Determine the (X, Y) coordinate at the center of the cell enclosing the given text.  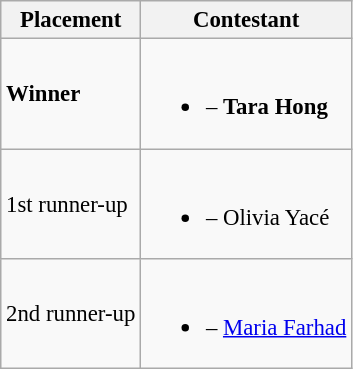
Contestant (246, 20)
– Olivia Yacé (246, 204)
1st runner-up (71, 204)
Placement (71, 20)
– Tara Hong (246, 94)
– Maria Farhad (246, 314)
Winner (71, 94)
2nd runner-up (71, 314)
